Return [X, Y] of the center of cell containing provided text 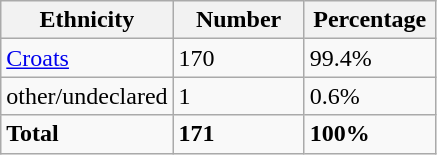
Number [238, 20]
other/undeclared [87, 96]
99.4% [370, 58]
Ethnicity [87, 20]
170 [238, 58]
171 [238, 134]
1 [238, 96]
Total [87, 134]
100% [370, 134]
0.6% [370, 96]
Percentage [370, 20]
Croats [87, 58]
